Provide the (x, y) coordinate of the cell's center where the given text is located.  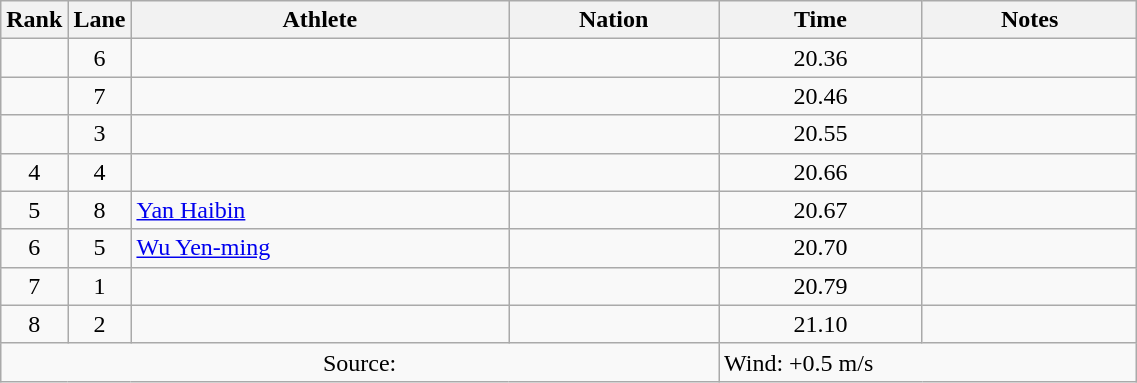
Notes (1029, 20)
Wu Yen-ming (320, 248)
20.66 (820, 172)
20.46 (820, 96)
1 (100, 286)
Lane (100, 20)
Yan Haibin (320, 210)
3 (100, 134)
20.67 (820, 210)
Time (820, 20)
Source: (360, 362)
2 (100, 324)
Athlete (320, 20)
21.10 (820, 324)
Wind: +0.5 m/s (927, 362)
Rank (34, 20)
20.70 (820, 248)
20.36 (820, 58)
Nation (614, 20)
20.55 (820, 134)
20.79 (820, 286)
